Determine the [X, Y] coordinate at the center of the cell enclosing the given text.  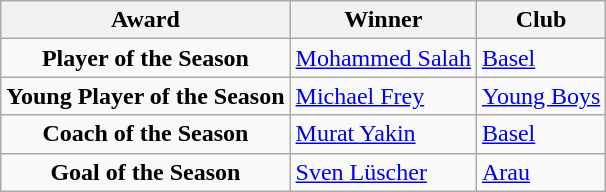
Mohammed Salah [383, 58]
Winner [383, 20]
Coach of the Season [146, 134]
Goal of the Season [146, 172]
Arau [540, 172]
Award [146, 20]
Murat Yakin [383, 134]
Young Player of the Season [146, 96]
Player of the Season [146, 58]
Michael Frey [383, 96]
Young Boys [540, 96]
Sven Lüscher [383, 172]
Club [540, 20]
